Return (x, y) of the center of cell containing provided text 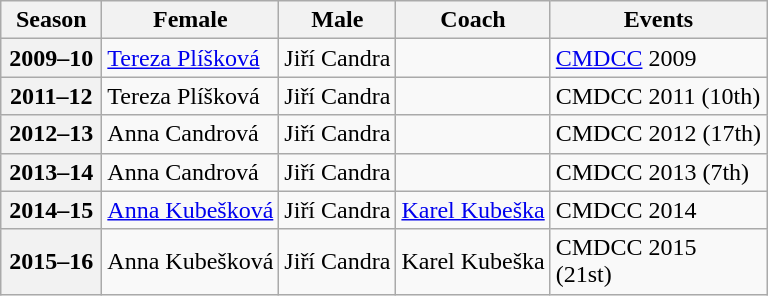
2013–14 (52, 172)
Season (52, 20)
2015–16 (52, 262)
2012–13 (52, 134)
Events (658, 20)
2011–12 (52, 96)
Male (338, 20)
CMDCC 2012 (17th) (658, 134)
CMDCC 2013 (7th) (658, 172)
Coach (473, 20)
Female (190, 20)
CMDCC 2009 (658, 58)
2009–10 (52, 58)
CMDCC 2015 (21st) (658, 262)
2014–15 (52, 210)
CMDCC 2014 (658, 210)
CMDCC 2011 (10th) (658, 96)
